Determine the [X, Y] coordinate at the center of the cell enclosing the given text.  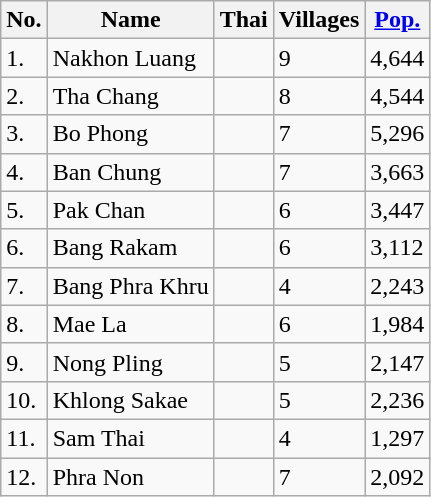
Khlong Sakae [130, 400]
3,663 [398, 172]
6. [24, 248]
4,544 [398, 96]
12. [24, 477]
3,447 [398, 210]
9. [24, 362]
3. [24, 134]
2,147 [398, 362]
Phra Non [130, 477]
Pak Chan [130, 210]
Villages [319, 20]
1,984 [398, 324]
7. [24, 286]
5. [24, 210]
1. [24, 58]
10. [24, 400]
Bang Phra Khru [130, 286]
2,092 [398, 477]
Ban Chung [130, 172]
Thai [244, 20]
8. [24, 324]
2,243 [398, 286]
11. [24, 438]
Bo Phong [130, 134]
8 [319, 96]
1,297 [398, 438]
Nakhon Luang [130, 58]
Name [130, 20]
4. [24, 172]
No. [24, 20]
Bang Rakam [130, 248]
4,644 [398, 58]
Nong Pling [130, 362]
Mae La [130, 324]
5,296 [398, 134]
Sam Thai [130, 438]
9 [319, 58]
Tha Chang [130, 96]
2. [24, 96]
3,112 [398, 248]
2,236 [398, 400]
Pop. [398, 20]
